Detect which cell encompasses the target text, then output its (X, Y) center coordinate. 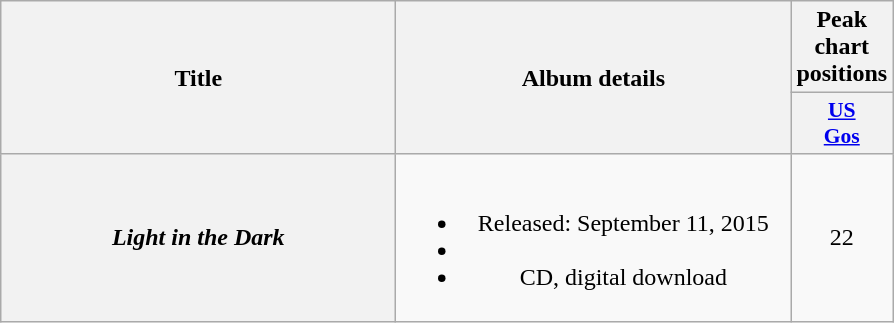
22 (842, 238)
Title (198, 78)
Album details (594, 78)
USGos (842, 124)
Released: September 11, 2015CD, digital download (594, 238)
Peak chart positions (842, 47)
Light in the Dark (198, 238)
